Locate the cell with the specified text and output its (x, y) center coordinate. 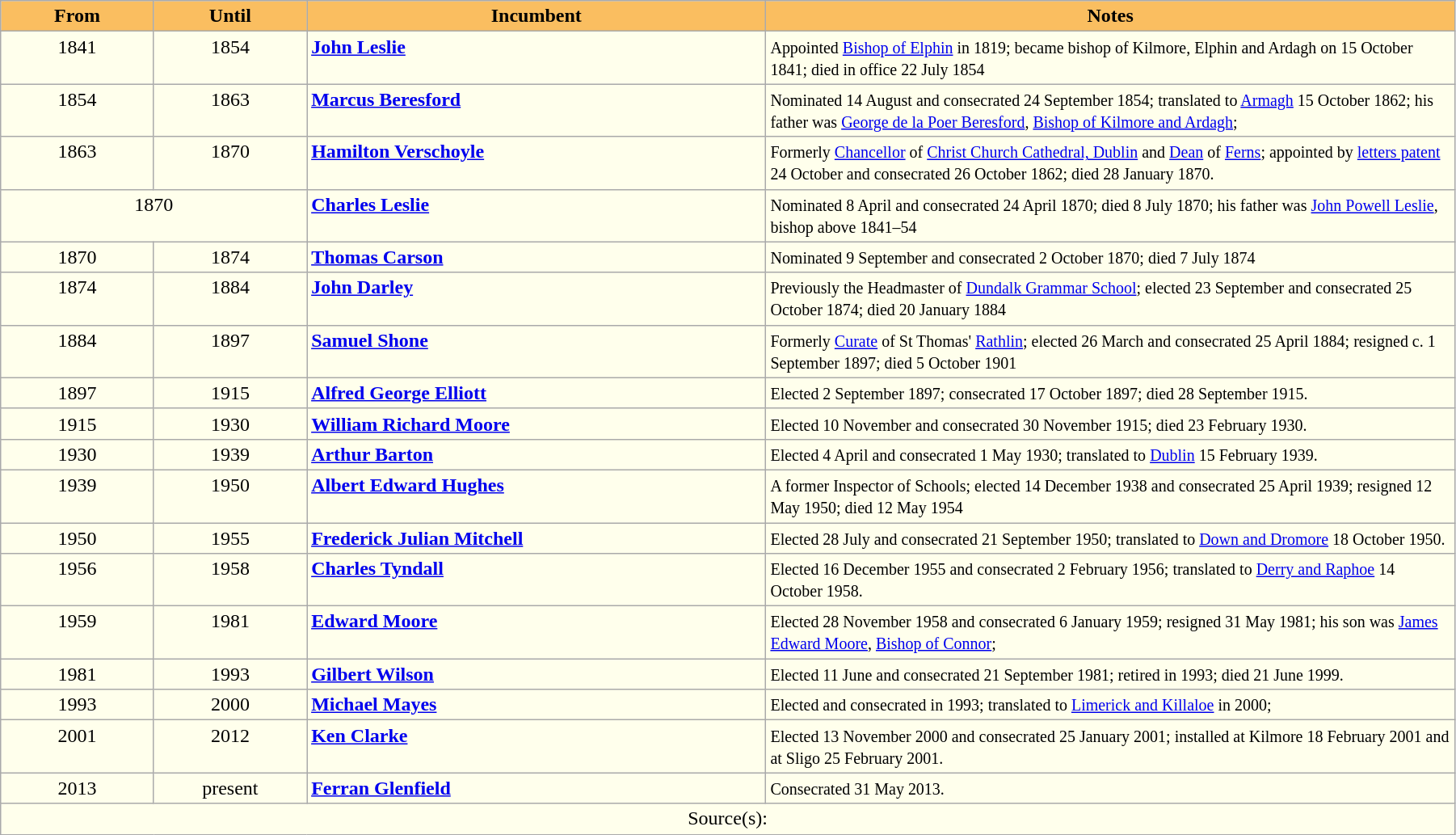
Michael Mayes (537, 705)
Marcus Beresford (537, 110)
Elected 28 November 1958 and consecrated 6 January 1959; resigned 31 May 1981; his son was James Edward Moore, Bishop of Connor; (1110, 632)
A former Inspector of Schools; elected 14 December 1938 and consecrated 25 April 1939; resigned 12 May 1950; died 12 May 1954 (1110, 496)
1841 (78, 58)
Until (229, 16)
Nominated 9 September and consecrated 2 October 1870; died 7 July 1874 (1110, 257)
Elected and consecrated in 1993; translated to Limerick and Killaloe in 2000; (1110, 705)
John Darley (537, 299)
2001 (78, 747)
John Leslie (537, 58)
Samuel Shone (537, 351)
1959 (78, 632)
From (78, 16)
Ferran Glenfield (537, 788)
Arthur Barton (537, 454)
2012 (229, 747)
Elected 11 June and consecrated 21 September 1981; retired in 1993; died 21 June 1999. (1110, 674)
Formerly Curate of St Thomas' Rathlin; elected 26 March and consecrated 25 April 1884; resigned c. 1 September 1897; died 5 October 1901 (1110, 351)
Elected 10 November and consecrated 30 November 1915; died 23 February 1930. (1110, 424)
Elected 16 December 1955 and consecrated 2 February 1956; translated to Derry and Raphoe 14 October 1958. (1110, 580)
1955 (229, 538)
Charles Tyndall (537, 580)
Elected 4 April and consecrated 1 May 1930; translated to Dublin 15 February 1939. (1110, 454)
Alfred George Elliott (537, 393)
Hamilton Verschoyle (537, 163)
Charles Leslie (537, 215)
Notes (1110, 16)
Thomas Carson (537, 257)
Appointed Bishop of Elphin in 1819; became bishop of Kilmore, Elphin and Ardagh on 15 October 1841; died in office 22 July 1854 (1110, 58)
1958 (229, 580)
2013 (78, 788)
Nominated 8 April and consecrated 24 April 1870; died 8 July 1870; his father was John Powell Leslie, bishop above 1841–54 (1110, 215)
Source(s): (728, 819)
Incumbent (537, 16)
Gilbert Wilson (537, 674)
Elected 28 July and consecrated 21 September 1950; translated to Down and Dromore 18 October 1950. (1110, 538)
present (229, 788)
2000 (229, 705)
1956 (78, 580)
Ken Clarke (537, 747)
Frederick Julian Mitchell (537, 538)
Edward Moore (537, 632)
Elected 2 September 1897; consecrated 17 October 1897; died 28 September 1915. (1110, 393)
Elected 13 November 2000 and consecrated 25 January 2001; installed at Kilmore 18 February 2001 and at Sligo 25 February 2001. (1110, 747)
Previously the Headmaster of Dundalk Grammar School; elected 23 September and consecrated 25 October 1874; died 20 January 1884 (1110, 299)
Consecrated 31 May 2013. (1110, 788)
Albert Edward Hughes (537, 496)
William Richard Moore (537, 424)
